Determine the [x, y] coordinate at the center of the cell enclosing the given text.  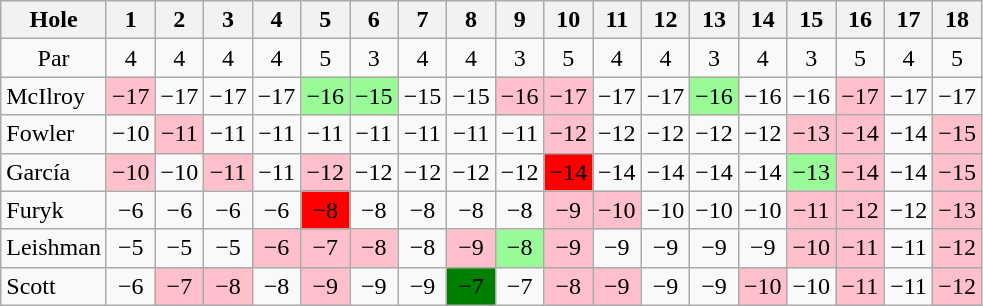
2 [180, 20]
13 [714, 20]
6 [374, 20]
McIlroy [54, 96]
Fowler [54, 134]
12 [666, 20]
García [54, 172]
Leishman [54, 248]
16 [860, 20]
10 [568, 20]
Par [54, 58]
7 [422, 20]
11 [618, 20]
17 [908, 20]
1 [130, 20]
Hole [54, 20]
Scott [54, 286]
15 [812, 20]
8 [472, 20]
Furyk [54, 210]
18 [958, 20]
9 [520, 20]
14 [762, 20]
